Find where the given text appears and provide that cell's center as [X, Y] coordinate. 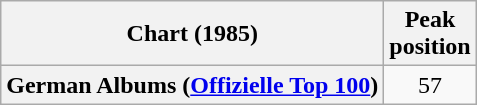
Peakposition [430, 34]
57 [430, 85]
German Albums (Offizielle Top 100) [192, 85]
Chart (1985) [192, 34]
